Search for the cell housing the specified text and yield its (X, Y) center coordinate. 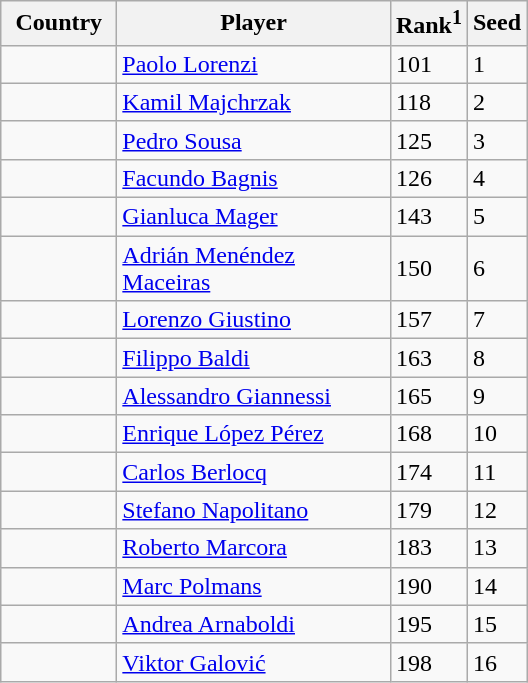
Rank1 (428, 24)
Roberto Marcora (254, 548)
10 (496, 434)
126 (428, 178)
Alessandro Giannessi (254, 396)
Paolo Lorenzi (254, 64)
Gianluca Mager (254, 217)
15 (496, 624)
Carlos Berlocq (254, 472)
195 (428, 624)
183 (428, 548)
Stefano Napolitano (254, 510)
13 (496, 548)
Enrique López Pérez (254, 434)
3 (496, 140)
Facundo Bagnis (254, 178)
11 (496, 472)
6 (496, 268)
174 (428, 472)
Viktor Galović (254, 662)
143 (428, 217)
2 (496, 102)
168 (428, 434)
Pedro Sousa (254, 140)
157 (428, 320)
Player (254, 24)
198 (428, 662)
179 (428, 510)
190 (428, 586)
Adrián Menéndez Maceiras (254, 268)
1 (496, 64)
Kamil Majchrzak (254, 102)
14 (496, 586)
Country (59, 24)
8 (496, 358)
9 (496, 396)
Seed (496, 24)
165 (428, 396)
4 (496, 178)
Marc Polmans (254, 586)
Andrea Arnaboldi (254, 624)
16 (496, 662)
118 (428, 102)
Lorenzo Giustino (254, 320)
101 (428, 64)
125 (428, 140)
12 (496, 510)
7 (496, 320)
5 (496, 217)
163 (428, 358)
Filippo Baldi (254, 358)
150 (428, 268)
